Capture the cell that displays the provided text and extract its (x, y) central coordinate. 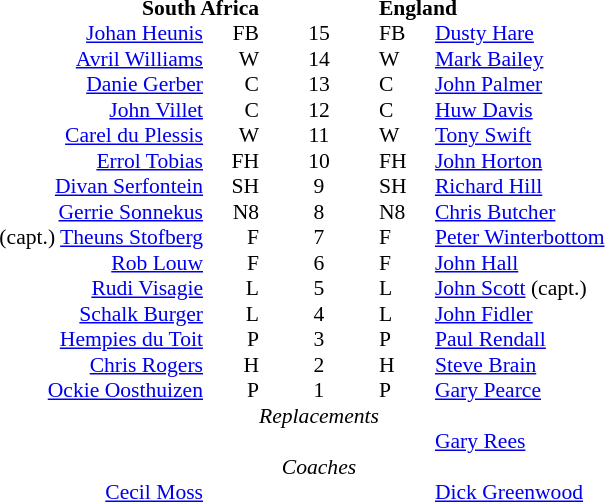
7 (319, 237)
Coaches (319, 467)
9 (319, 187)
Replacements (319, 416)
5 (319, 289)
1 (319, 391)
4 (319, 314)
13 (319, 85)
3 (319, 339)
15 (319, 33)
14 (319, 59)
12 (319, 110)
10 (319, 161)
11 (319, 135)
2 (319, 365)
6 (319, 263)
8 (319, 212)
